Provide the (x, y) coordinate of the cell's center where the given text is located.  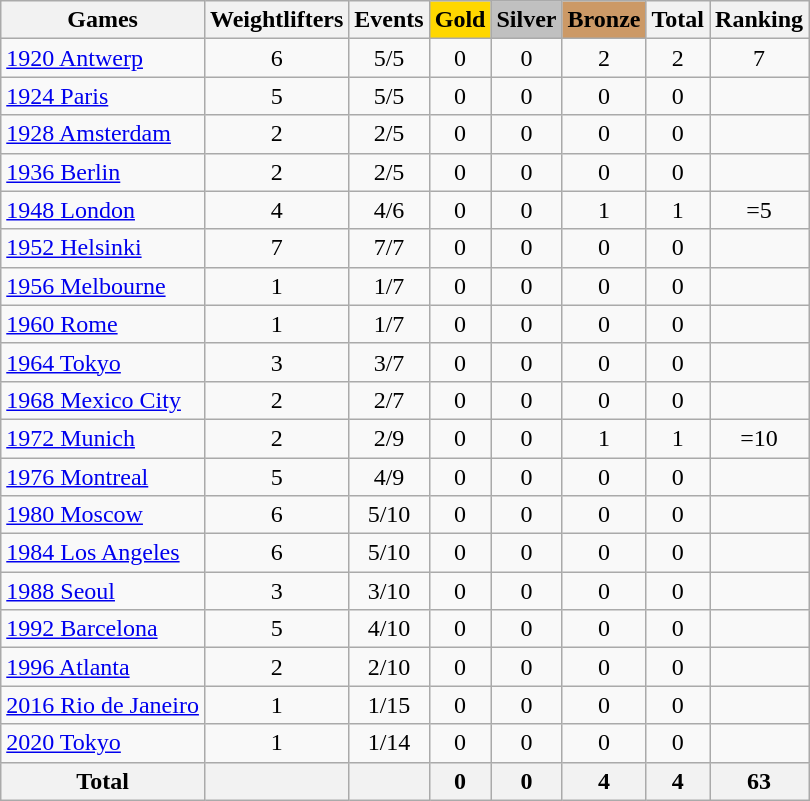
Silver (526, 20)
1972 Munich (103, 438)
2/10 (389, 667)
2/7 (389, 400)
7/7 (389, 248)
4/9 (389, 477)
2020 Tokyo (103, 743)
1924 Paris (103, 96)
1988 Seoul (103, 591)
2/9 (389, 438)
=5 (760, 210)
1948 London (103, 210)
1964 Tokyo (103, 362)
1984 Los Angeles (103, 553)
Ranking (760, 20)
1/14 (389, 743)
Bronze (604, 20)
1992 Barcelona (103, 629)
1960 Rome (103, 324)
1928 Amsterdam (103, 134)
4/6 (389, 210)
1936 Berlin (103, 172)
2016 Rio de Janeiro (103, 705)
1920 Antwerp (103, 58)
1996 Atlanta (103, 667)
Gold (460, 20)
Events (389, 20)
1980 Moscow (103, 515)
3/10 (389, 591)
=10 (760, 438)
1/15 (389, 705)
Weightlifters (276, 20)
Games (103, 20)
63 (760, 781)
3/7 (389, 362)
1968 Mexico City (103, 400)
1976 Montreal (103, 477)
4/10 (389, 629)
1956 Melbourne (103, 286)
1952 Helsinki (103, 248)
